Identify which cell holds the provided text, then report its [x, y] central coordinate. 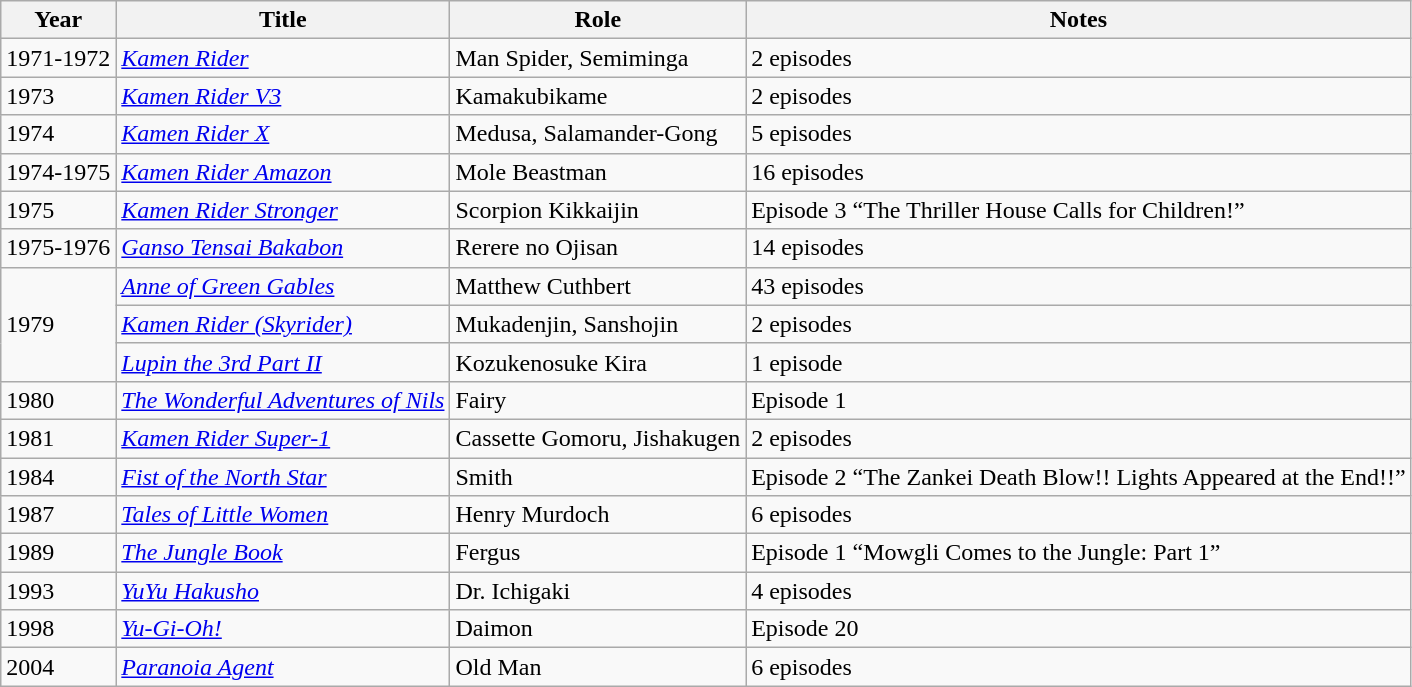
5 episodes [1079, 134]
1974 [58, 134]
Matthew Cuthbert [598, 286]
Medusa, Salamander-Gong [598, 134]
Daimon [598, 629]
Lupin the 3rd Part II [283, 362]
1975-1976 [58, 248]
1975 [58, 210]
Episode 2 “The Zankei Death Blow!! Lights Appeared at the End!!” [1079, 477]
1989 [58, 553]
43 episodes [1079, 286]
Episode 1 “Mowgli Comes to the Jungle: Part 1” [1079, 553]
1987 [58, 515]
4 episodes [1079, 591]
Mukadenjin, Sanshojin [598, 324]
2004 [58, 667]
Anne of Green Gables [283, 286]
Kamen Rider Stronger [283, 210]
1973 [58, 96]
Rerere no Ojisan [598, 248]
Tales of Little Women [283, 515]
Title [283, 20]
Episode 3 “The Thriller House Calls for Children!” [1079, 210]
Kamen Rider Super-1 [283, 438]
1 episode [1079, 362]
Cassette Gomoru, Jishakugen [598, 438]
The Wonderful Adventures of Nils [283, 400]
Yu-Gi-Oh! [283, 629]
Kamen Rider Amazon [283, 172]
Kamen Rider X [283, 134]
1971-1972 [58, 58]
1981 [58, 438]
14 episodes [1079, 248]
Role [598, 20]
Ganso Tensai Bakabon [283, 248]
16 episodes [1079, 172]
Episode 1 [1079, 400]
Fist of the North Star [283, 477]
Scorpion Kikkaijin [598, 210]
1984 [58, 477]
Kamen Rider (Skyrider) [283, 324]
Dr. Ichigaki [598, 591]
Year [58, 20]
Kozukenosuke Kira [598, 362]
The Jungle Book [283, 553]
Paranoia Agent [283, 667]
Fairy [598, 400]
1980 [58, 400]
Old Man [598, 667]
1998 [58, 629]
Kamen Rider V3 [283, 96]
Fergus [598, 553]
Man Spider, Semiminga [598, 58]
Mole Beastman [598, 172]
Kamen Rider [283, 58]
Notes [1079, 20]
Smith [598, 477]
1993 [58, 591]
1974-1975 [58, 172]
Episode 20 [1079, 629]
1979 [58, 324]
Henry Murdoch [598, 515]
Kamakubikame [598, 96]
YuYu Hakusho [283, 591]
